Provide the [X, Y] coordinate of the cell's center where the given text is located.  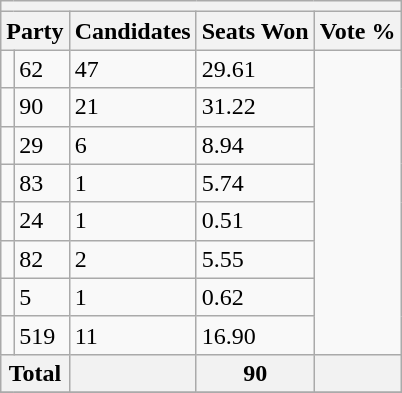
5.74 [255, 183]
82 [42, 259]
16.90 [255, 335]
0.62 [255, 297]
Vote % [358, 31]
Candidates [132, 31]
Seats Won [255, 31]
Party [35, 31]
5 [42, 297]
21 [132, 107]
519 [42, 335]
11 [132, 335]
29.61 [255, 69]
Total [35, 373]
47 [132, 69]
62 [42, 69]
29 [42, 145]
2 [132, 259]
31.22 [255, 107]
6 [132, 145]
0.51 [255, 221]
8.94 [255, 145]
5.55 [255, 259]
83 [42, 183]
24 [42, 221]
